Return (x, y) of the center of cell containing provided text 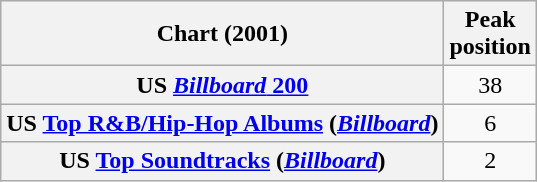
US Billboard 200 (222, 85)
6 (490, 123)
Chart (2001) (222, 34)
US Top R&B/Hip-Hop Albums (Billboard) (222, 123)
Peak position (490, 34)
US Top Soundtracks (Billboard) (222, 161)
38 (490, 85)
2 (490, 161)
